From the cell containing the given text, extract its center point as [X, Y] coordinate. 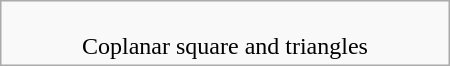
Coplanar square and triangles [225, 34]
